Scan for the cell matching the given text and deliver its (x, y) coordinate at center. 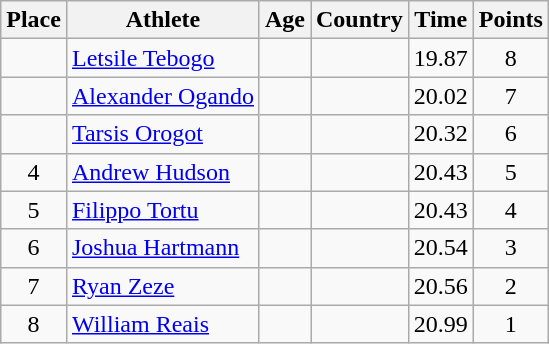
Age (284, 20)
Ryan Zeze (162, 286)
Athlete (162, 20)
Filippo Tortu (162, 210)
20.99 (440, 324)
20.32 (440, 134)
20.02 (440, 96)
Place (34, 20)
Country (359, 20)
20.56 (440, 286)
2 (510, 286)
Time (440, 20)
Joshua Hartmann (162, 248)
Andrew Hudson (162, 172)
3 (510, 248)
Alexander Ogando (162, 96)
20.54 (440, 248)
Letsile Tebogo (162, 58)
1 (510, 324)
Points (510, 20)
19.87 (440, 58)
William Reais (162, 324)
Tarsis Orogot (162, 134)
